Scan for the cell matching the given text and deliver its (X, Y) coordinate at center. 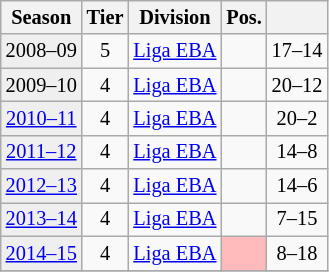
2008–09 (42, 51)
14–8 (298, 152)
7–15 (298, 219)
2011–12 (42, 152)
17–14 (298, 51)
Pos. (244, 17)
2014–15 (42, 253)
14–6 (298, 186)
2013–14 (42, 219)
Tier (106, 17)
5 (106, 51)
20–12 (298, 85)
2009–10 (42, 85)
20–2 (298, 118)
2010–11 (42, 118)
8–18 (298, 253)
Season (42, 17)
2012–13 (42, 186)
Division (174, 17)
